Identify which cell holds the provided text, then report its (x, y) central coordinate. 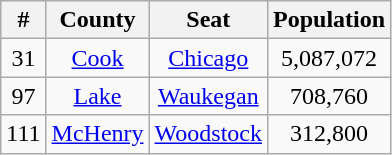
111 (24, 134)
312,800 (330, 134)
County (98, 20)
5,087,072 (330, 58)
97 (24, 96)
Chicago (208, 58)
Cook (98, 58)
Lake (98, 96)
708,760 (330, 96)
McHenry (98, 134)
Seat (208, 20)
# (24, 20)
31 (24, 58)
Waukegan (208, 96)
Woodstock (208, 134)
Population (330, 20)
